Output the (x, y) coordinate of the center of the cell containing the given text.  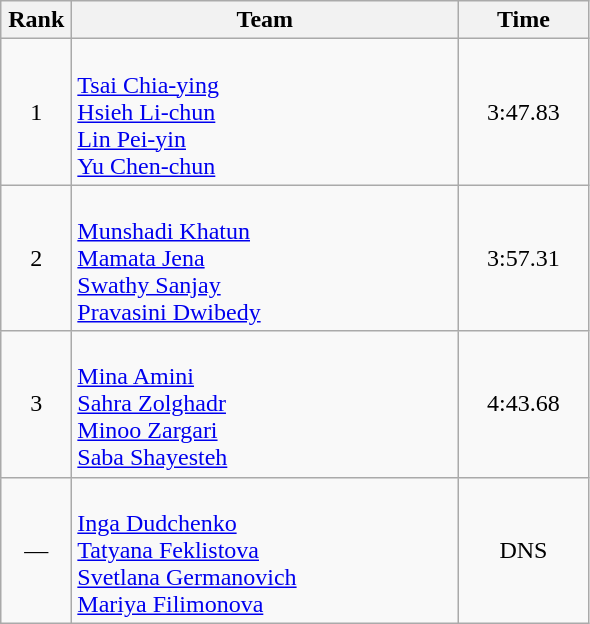
Tsai Chia-yingHsieh Li-chunLin Pei-yinYu Chen-chun (265, 112)
— (36, 550)
Team (265, 20)
3:47.83 (524, 112)
Rank (36, 20)
DNS (524, 550)
2 (36, 258)
Munshadi KhatunMamata JenaSwathy SanjayPravasini Dwibedy (265, 258)
3:57.31 (524, 258)
3 (36, 404)
Inga DudchenkoTatyana FeklistovaSvetlana GermanovichMariya Filimonova (265, 550)
1 (36, 112)
Mina AminiSahra ZolghadrMinoo ZargariSaba Shayesteh (265, 404)
Time (524, 20)
4:43.68 (524, 404)
